Capture the cell that displays the provided text and extract its (X, Y) central coordinate. 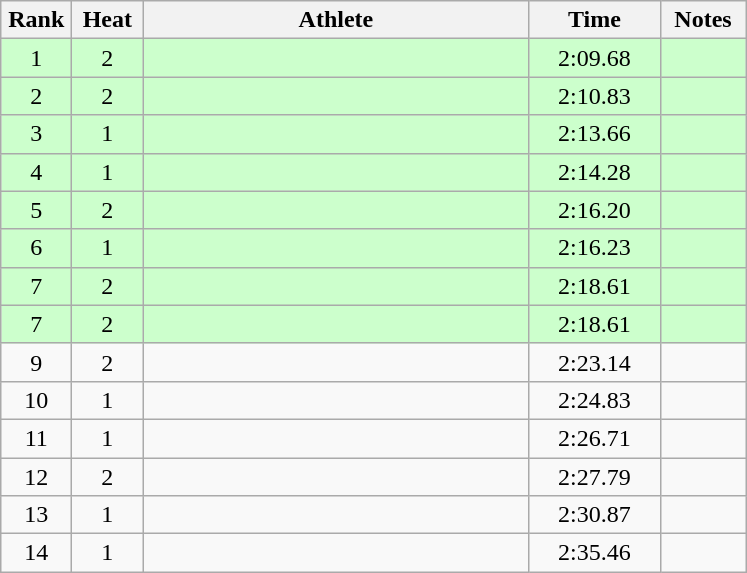
2:16.23 (594, 248)
2:26.71 (594, 438)
12 (36, 477)
4 (36, 172)
5 (36, 210)
13 (36, 515)
Athlete (336, 20)
14 (36, 553)
2:14.28 (594, 172)
Rank (36, 20)
2:09.68 (594, 58)
2:24.83 (594, 400)
Heat (108, 20)
2:16.20 (594, 210)
9 (36, 362)
2:10.83 (594, 96)
2:27.79 (594, 477)
6 (36, 248)
Notes (703, 20)
2:30.87 (594, 515)
2:13.66 (594, 134)
11 (36, 438)
Time (594, 20)
2:35.46 (594, 553)
10 (36, 400)
3 (36, 134)
2:23.14 (594, 362)
